Capture the cell that displays the provided text and extract its (X, Y) central coordinate. 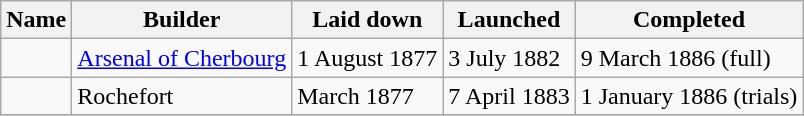
7 April 1883 (509, 96)
1 August 1877 (368, 58)
Arsenal of Cherbourg (182, 58)
Launched (509, 20)
Name (36, 20)
Completed (689, 20)
Builder (182, 20)
9 March 1886 (full) (689, 58)
Laid down (368, 20)
3 July 1882 (509, 58)
March 1877 (368, 96)
1 January 1886 (trials) (689, 96)
Rochefort (182, 96)
